Detect which cell encompasses the target text, then output its [x, y] center coordinate. 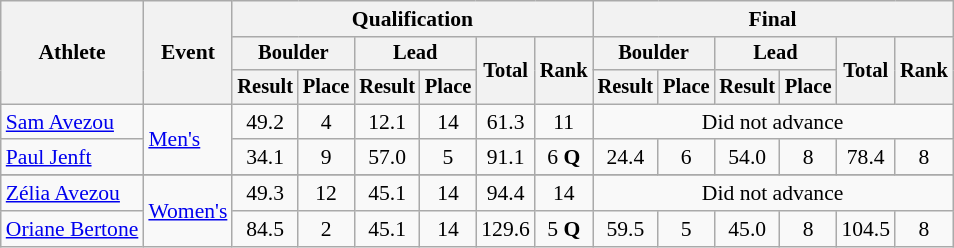
2 [326, 229]
54.0 [747, 158]
Sam Avezou [72, 122]
104.5 [866, 229]
49.2 [265, 122]
Qualification [412, 19]
78.4 [866, 158]
49.3 [265, 193]
Paul Jenft [72, 158]
Event [188, 52]
12 [326, 193]
11 [564, 122]
61.3 [506, 122]
45.0 [747, 229]
59.5 [626, 229]
34.1 [265, 158]
Final [773, 19]
6 [686, 158]
Athlete [72, 52]
129.6 [506, 229]
Women's [188, 210]
Zélia Avezou [72, 193]
Men's [188, 140]
94.4 [506, 193]
5 Q [564, 229]
9 [326, 158]
6 Q [564, 158]
57.0 [387, 158]
Oriane Bertone [72, 229]
4 [326, 122]
84.5 [265, 229]
24.4 [626, 158]
91.1 [506, 158]
12.1 [387, 122]
